Extract the [x, y] coordinate from the center of the cell holding the provided text.  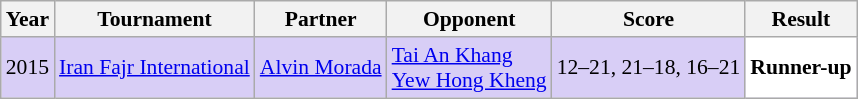
Opponent [470, 19]
Tournament [154, 19]
2015 [28, 68]
Score [649, 19]
Result [800, 19]
Partner [321, 19]
12–21, 21–18, 16–21 [649, 68]
Year [28, 19]
Runner-up [800, 68]
Iran Fajr International [154, 68]
Alvin Morada [321, 68]
Tai An Khang Yew Hong Kheng [470, 68]
